Capture the cell that displays the provided text and extract its (x, y) central coordinate. 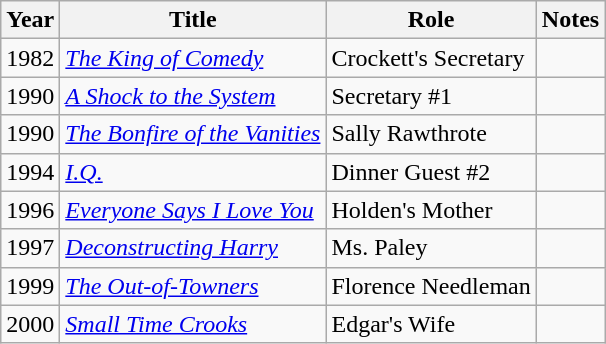
1982 (30, 58)
Year (30, 20)
Small Time Crooks (193, 324)
Role (431, 20)
Crockett's Secretary (431, 58)
1999 (30, 286)
1994 (30, 172)
The Out-of-Towners (193, 286)
Ms. Paley (431, 248)
Holden's Mother (431, 210)
2000 (30, 324)
Title (193, 20)
Secretary #1 (431, 96)
Florence Needleman (431, 286)
I.Q. (193, 172)
Deconstructing Harry (193, 248)
Sally Rawthrote (431, 134)
The King of Comedy (193, 58)
A Shock to the System (193, 96)
Edgar's Wife (431, 324)
1996 (30, 210)
1997 (30, 248)
Notes (570, 20)
The Bonfire of the Vanities (193, 134)
Dinner Guest #2 (431, 172)
Everyone Says I Love You (193, 210)
